Capture the cell that displays the provided text and extract its [x, y] central coordinate. 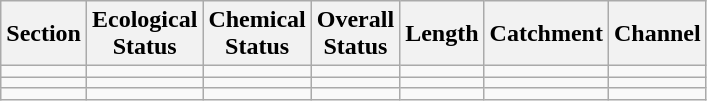
OverallStatus [355, 34]
ChemicalStatus [257, 34]
Length [442, 34]
Channel [657, 34]
EcologicalStatus [144, 34]
Section [44, 34]
Catchment [546, 34]
